Identify which cell holds the provided text, then report its (x, y) central coordinate. 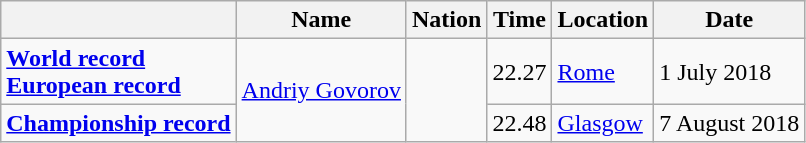
Championship record (118, 123)
Nation (446, 20)
World recordEuropean record (118, 72)
Location (603, 20)
1 July 2018 (730, 72)
Date (730, 20)
7 August 2018 (730, 123)
22.27 (520, 72)
22.48 (520, 123)
Rome (603, 72)
Name (321, 20)
Andriy Govorov (321, 90)
Glasgow (603, 123)
Time (520, 20)
